Provide the [x, y] coordinate of the cell's center where the given text is located.  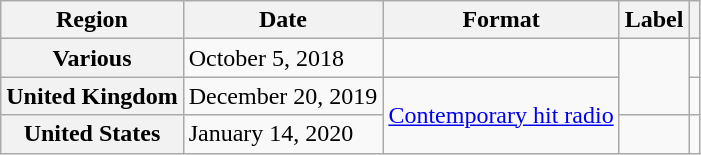
Various [92, 58]
Region [92, 20]
United Kingdom [92, 96]
Contemporary hit radio [501, 115]
United States [92, 134]
October 5, 2018 [283, 58]
December 20, 2019 [283, 96]
Date [283, 20]
Label [654, 20]
January 14, 2020 [283, 134]
Format [501, 20]
